Detect which cell encompasses the target text, then output its [x, y] center coordinate. 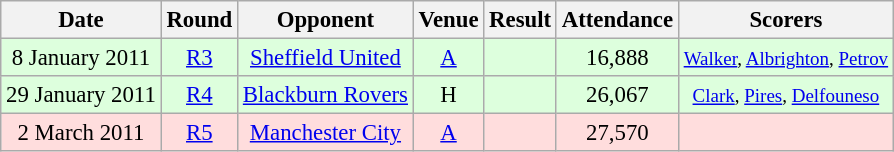
Clark, Pires, Delfouneso [786, 95]
27,570 [617, 133]
Venue [448, 20]
Walker, Albrighton, Petrov [786, 58]
Attendance [617, 20]
16,888 [617, 58]
Date [81, 20]
Result [520, 20]
Sheffield United [326, 58]
2 March 2011 [81, 133]
R3 [199, 58]
R5 [199, 133]
Opponent [326, 20]
Manchester City [326, 133]
8 January 2011 [81, 58]
Round [199, 20]
26,067 [617, 95]
Scorers [786, 20]
Blackburn Rovers [326, 95]
29 January 2011 [81, 95]
R4 [199, 95]
H [448, 95]
